Output the (X, Y) coordinate of the center of the cell containing the given text.  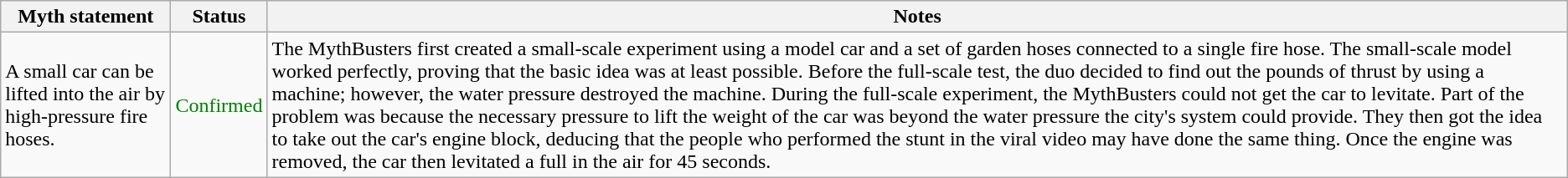
Notes (917, 17)
Myth statement (85, 17)
Status (219, 17)
A small car can be lifted into the air by high-pressure fire hoses. (85, 105)
Confirmed (219, 105)
